Determine the (X, Y) coordinate at the center of the cell enclosing the given text.  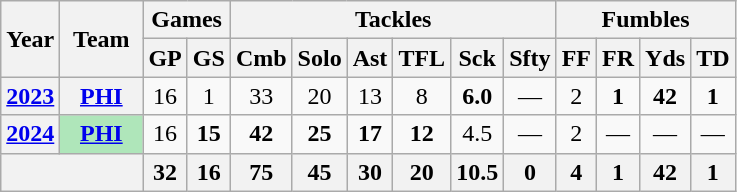
6.0 (478, 96)
FF (576, 58)
75 (261, 172)
Fumbles (646, 20)
4.5 (478, 134)
Solo (320, 58)
Team (102, 39)
Games (186, 20)
13 (370, 96)
2023 (30, 96)
Ast (370, 58)
TD (713, 58)
GS (208, 58)
30 (370, 172)
12 (422, 134)
2024 (30, 134)
Cmb (261, 58)
TFL (422, 58)
33 (261, 96)
10.5 (478, 172)
45 (320, 172)
0 (530, 172)
4 (576, 172)
32 (165, 172)
GP (165, 58)
Sck (478, 58)
17 (370, 134)
Yds (666, 58)
8 (422, 96)
25 (320, 134)
15 (208, 134)
Year (30, 39)
Sfty (530, 58)
FR (618, 58)
Tackles (393, 20)
